For the text-containing cell, return its midpoint in [X, Y] coordinate format. 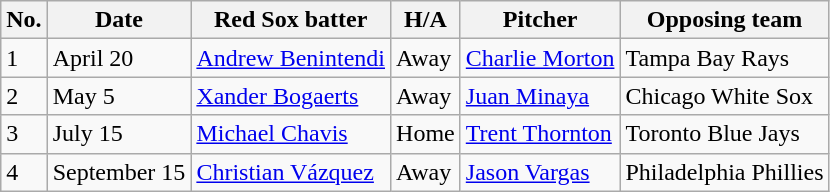
Opposing team [724, 20]
Pitcher [540, 20]
2 [24, 96]
April 20 [119, 58]
September 15 [119, 172]
Red Sox batter [291, 20]
Charlie Morton [540, 58]
Juan Minaya [540, 96]
1 [24, 58]
Toronto Blue Jays [724, 134]
Chicago White Sox [724, 96]
Andrew Benintendi [291, 58]
3 [24, 134]
Jason Vargas [540, 172]
Home [426, 134]
Xander Bogaerts [291, 96]
July 15 [119, 134]
Michael Chavis [291, 134]
Philadelphia Phillies [724, 172]
4 [24, 172]
H/A [426, 20]
Date [119, 20]
No. [24, 20]
May 5 [119, 96]
Trent Thornton [540, 134]
Christian Vázquez [291, 172]
Tampa Bay Rays [724, 58]
